Find where the given text appears and provide that cell's center as (x, y) coordinate. 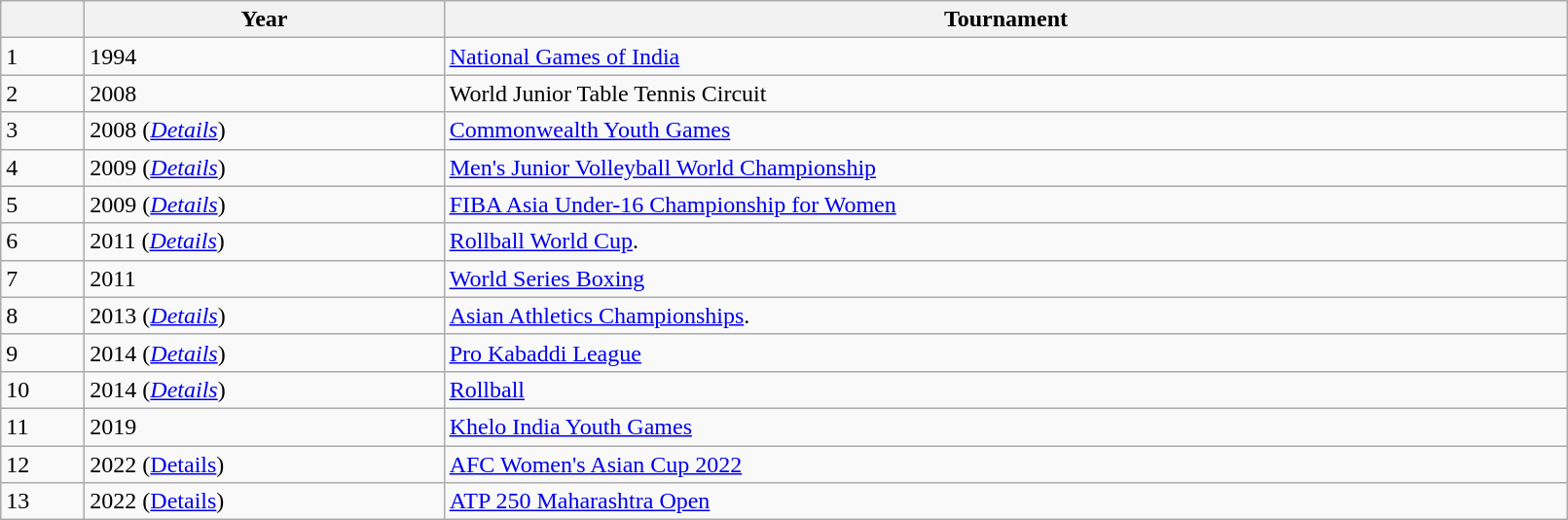
12 (43, 464)
9 (43, 353)
World Series Boxing (1006, 279)
Commonwealth Youth Games (1006, 130)
5 (43, 204)
1994 (265, 56)
AFC Women's Asian Cup 2022 (1006, 464)
1 (43, 56)
Year (265, 19)
2011 (Details) (265, 241)
3 (43, 130)
ATP 250 Maharashtra Open (1006, 501)
10 (43, 390)
8 (43, 316)
7 (43, 279)
2011 (265, 279)
Rollball (1006, 390)
World Junior Table Tennis Circuit (1006, 93)
Khelo India Youth Games (1006, 427)
13 (43, 501)
2 (43, 93)
Tournament (1006, 19)
FIBA Asia Under-16 Championship for Women (1006, 204)
2008 (265, 93)
2008 (Details) (265, 130)
Asian Athletics Championships. (1006, 316)
Men's Junior Volleyball World Championship (1006, 167)
Rollball World Cup. (1006, 241)
National Games of India (1006, 56)
4 (43, 167)
2013 (Details) (265, 316)
2019 (265, 427)
Pro Kabaddi League (1006, 353)
6 (43, 241)
11 (43, 427)
